Search for the cell housing the specified text and yield its (x, y) center coordinate. 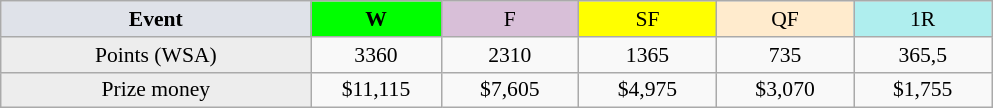
365,5 (923, 55)
735 (785, 55)
W (376, 19)
1R (923, 19)
SF (648, 19)
3360 (376, 55)
Prize money (156, 90)
Points (WSA) (156, 55)
$1,755 (923, 90)
2310 (510, 55)
QF (785, 19)
F (510, 19)
1365 (648, 55)
$4,975 (648, 90)
$11,115 (376, 90)
$7,605 (510, 90)
Event (156, 19)
$3,070 (785, 90)
